Return the [x, y] coordinate for the center point of the cell that contains the specified text.  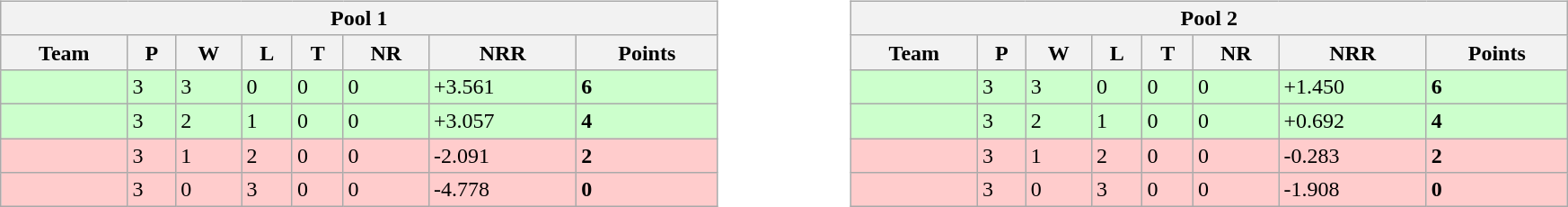
+3.561 [503, 86]
-2.091 [503, 156]
+0.692 [1352, 121]
-1.908 [1352, 190]
-4.778 [503, 190]
Pool 1 [359, 18]
+3.057 [503, 121]
+1.450 [1352, 86]
Pool 2 [1209, 18]
-0.283 [1352, 156]
